Find where the given text appears and provide that cell's center as (x, y) coordinate. 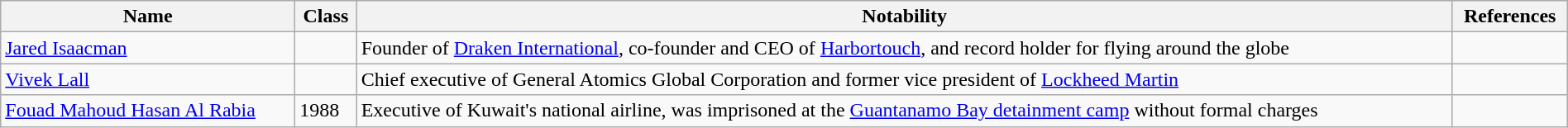
Vivek Lall (148, 79)
Jared Isaacman (148, 48)
Fouad Mahoud Hasan Al Rabia (148, 111)
Class (326, 17)
References (1510, 17)
Notability (905, 17)
Executive of Kuwait's national airline, was imprisoned at the Guantanamo Bay detainment camp without formal charges (905, 111)
Founder of Draken International, co-founder and CEO of Harbortouch, and record holder for flying around the globe (905, 48)
1988 (326, 111)
Chief executive of General Atomics Global Corporation and former vice president of Lockheed Martin (905, 79)
Name (148, 17)
